Return (X, Y) of the center of cell containing provided text 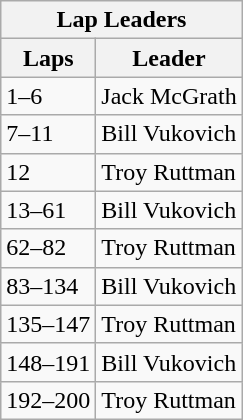
Lap Leaders (122, 20)
135–147 (48, 324)
13–61 (48, 210)
Jack McGrath (169, 96)
62–82 (48, 248)
Leader (169, 58)
12 (48, 172)
83–134 (48, 286)
148–191 (48, 362)
1–6 (48, 96)
7–11 (48, 134)
192–200 (48, 400)
Laps (48, 58)
